Determine the (x, y) coordinate at the center of the cell enclosing the given text.  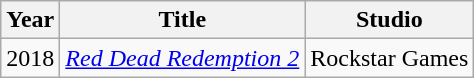
Year (30, 20)
Red Dead Redemption 2 (182, 58)
Studio (390, 20)
2018 (30, 58)
Title (182, 20)
Rockstar Games (390, 58)
